Pinpoint the cell where the given text exists, returning its (x, y) midpoint coordinate. 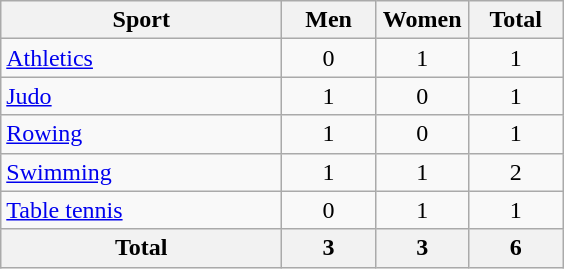
6 (516, 248)
Athletics (142, 58)
Women (422, 20)
Table tennis (142, 210)
2 (516, 172)
Sport (142, 20)
Judo (142, 96)
Men (329, 20)
Rowing (142, 134)
Swimming (142, 172)
